Capture the cell that displays the provided text and extract its (x, y) central coordinate. 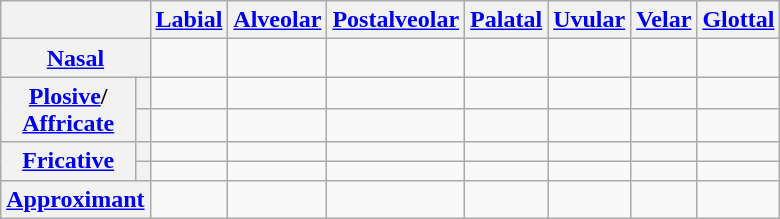
Uvular (590, 20)
Approximant (76, 199)
Alveolar (278, 20)
Velar (664, 20)
Fricative (68, 161)
Glottal (738, 20)
Palatal (506, 20)
Plosive/Affricate (68, 110)
Postalveolar (396, 20)
Nasal (76, 58)
Labial (189, 20)
